For the text-containing cell, return its midpoint in [X, Y] coordinate format. 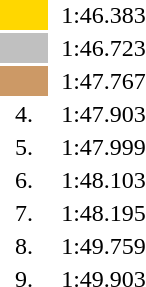
4. [24, 114]
6. [24, 180]
7. [24, 213]
5. [24, 147]
8. [24, 246]
